Find where the given text appears and provide that cell's center as [X, Y] coordinate. 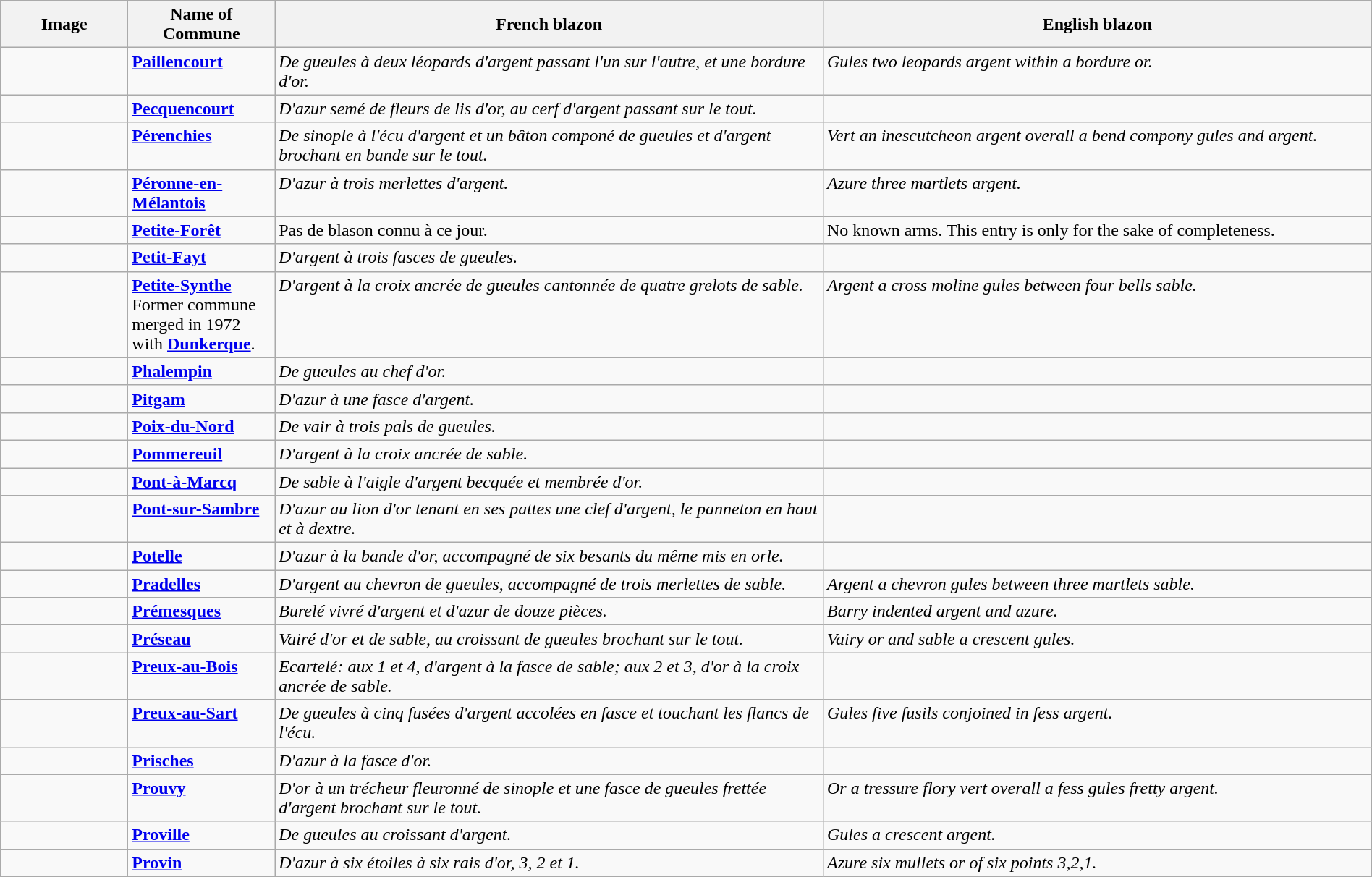
Phalempin [201, 371]
Petite-Forêt [201, 230]
Pont-sur-Sambre [201, 520]
D'argent à la croix ancrée de gueules cantonnée de quatre grelots de sable. [549, 314]
Prémesques [201, 611]
De gueules au chef d'or. [549, 371]
Paillencourt [201, 71]
Pas de blason connu à ce jour. [549, 230]
Or a tressure flory vert overall a fess gules fretty argent. [1097, 797]
De gueules à cinq fusées d'argent accolées en fasce et touchant les flancs de l'écu. [549, 724]
English blazon [1097, 25]
Ecartelé: aux 1 et 4, d'argent à la fasce de sable; aux 2 et 3, d'or à la croix ancrée de sable. [549, 676]
D'argent à la croix ancrée de sable. [549, 454]
D'argent au chevron de gueules, accompagné de trois merlettes de sable. [549, 584]
Petit-Fayt [201, 258]
Preux-au-Bois [201, 676]
Vairé d'or et de sable, au croissant de gueules brochant sur le tout. [549, 639]
Pommereuil [201, 454]
D'azur au lion d'or tenant en ses pattes une clef d'argent, le panneton en haut et à dextre. [549, 520]
French blazon [549, 25]
D'azur à une fasce d'argent. [549, 399]
Burelé vivré d'argent et d'azur de douze pièces. [549, 611]
Vairy or and sable a crescent gules. [1097, 639]
D'azur à la bande d'or, accompagné de six besants du même mis en orle. [549, 556]
D'azur à trois merlettes d'argent. [549, 192]
Potelle [201, 556]
Pitgam [201, 399]
Pérenchies [201, 146]
Poix-du-Nord [201, 426]
Image [64, 25]
De gueules au croissant d'argent. [549, 835]
D'or à un trécheur fleuronné de sinople et une fasce de gueules frettée d'argent brochant sur le tout. [549, 797]
Petite-SyntheFormer commune merged in 1972 with Dunkerque. [201, 314]
D'azur semé de fleurs de lis d'or, au cerf d'argent passant sur le tout. [549, 109]
Prouvy [201, 797]
Gules five fusils conjoined in fess argent. [1097, 724]
Gules a crescent argent. [1097, 835]
D'azur à la fasce d'or. [549, 761]
Préseau [201, 639]
Pradelles [201, 584]
Provin [201, 863]
D'argent à trois fasces de gueules. [549, 258]
D'azur à six étoiles à six rais d'or, 3, 2 et 1. [549, 863]
De sinople à l'écu d'argent et un bâton componé de gueules et d'argent brochant en bande sur le tout. [549, 146]
De sable à l'aigle d'argent becquée et membrée d'or. [549, 481]
Gules two leopards argent within a bordure or. [1097, 71]
Pont-à-Marcq [201, 481]
De gueules à deux léopards d'argent passant l'un sur l'autre, et une bordure d'or. [549, 71]
No known arms. This entry is only for the sake of completeness. [1097, 230]
Vert an inescutcheon argent overall a bend compony gules and argent. [1097, 146]
Preux-au-Sart [201, 724]
Name of Commune [201, 25]
Argent a chevron gules between three martlets sable. [1097, 584]
Azure three martlets argent. [1097, 192]
Proville [201, 835]
De vair à trois pals de gueules. [549, 426]
Azure six mullets or of six points 3,2,1. [1097, 863]
Argent a cross moline gules between four bells sable. [1097, 314]
Barry indented argent and azure. [1097, 611]
Pecquencourt [201, 109]
Péronne-en-Mélantois [201, 192]
Prisches [201, 761]
